Scan for the cell matching the given text and deliver its [x, y] coordinate at center. 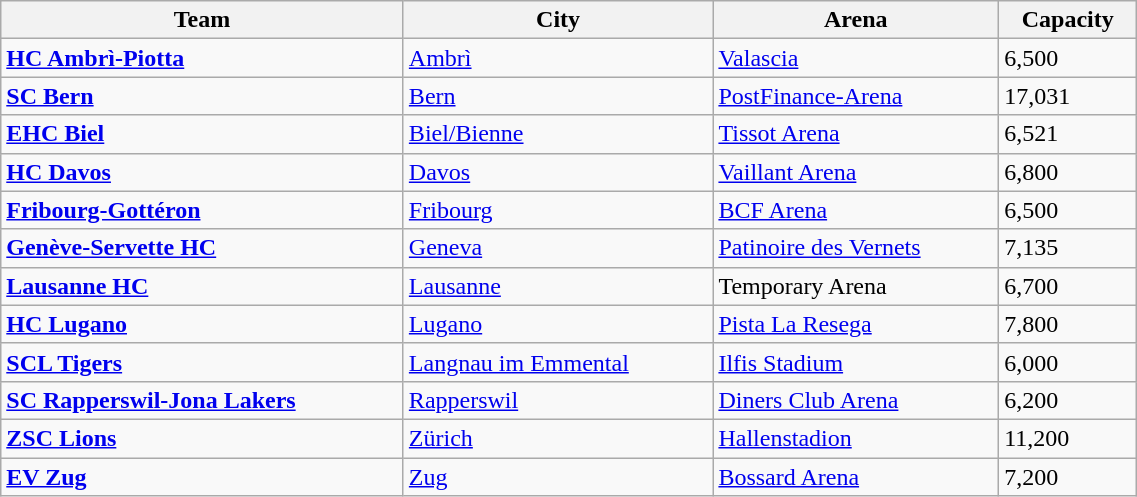
17,031 [1068, 96]
EV Zug [202, 477]
6,800 [1068, 172]
BCF Arena [856, 210]
Bossard Arena [856, 477]
7,800 [1068, 324]
Zug [558, 477]
Patinoire des Vernets [856, 248]
6,700 [1068, 286]
City [558, 20]
Ilfis Stadium [856, 362]
Bern [558, 96]
6,521 [1068, 134]
Capacity [1068, 20]
Diners Club Arena [856, 400]
6,000 [1068, 362]
7,135 [1068, 248]
SC Bern [202, 96]
Fribourg [558, 210]
Davos [558, 172]
HC Lugano [202, 324]
Biel/Bienne [558, 134]
Lugano [558, 324]
PostFinance-Arena [856, 96]
11,200 [1068, 438]
Genève-Servette HC [202, 248]
Hallenstadion [856, 438]
Lausanne [558, 286]
Zürich [558, 438]
Temporary Arena [856, 286]
SCL Tigers [202, 362]
SC Rapperswil-Jona Lakers [202, 400]
Tissot Arena [856, 134]
Rapperswil [558, 400]
ZSC Lions [202, 438]
7,200 [1068, 477]
HC Ambrì-Piotta [202, 58]
HC Davos [202, 172]
Fribourg-Gottéron [202, 210]
Pista La Resega [856, 324]
Team [202, 20]
EHC Biel [202, 134]
6,200 [1068, 400]
Geneva [558, 248]
Lausanne HC [202, 286]
Arena [856, 20]
Ambrì [558, 58]
Valascia [856, 58]
Vaillant Arena [856, 172]
Langnau im Emmental [558, 362]
